From the cell containing the given text, extract its center point as [x, y] coordinate. 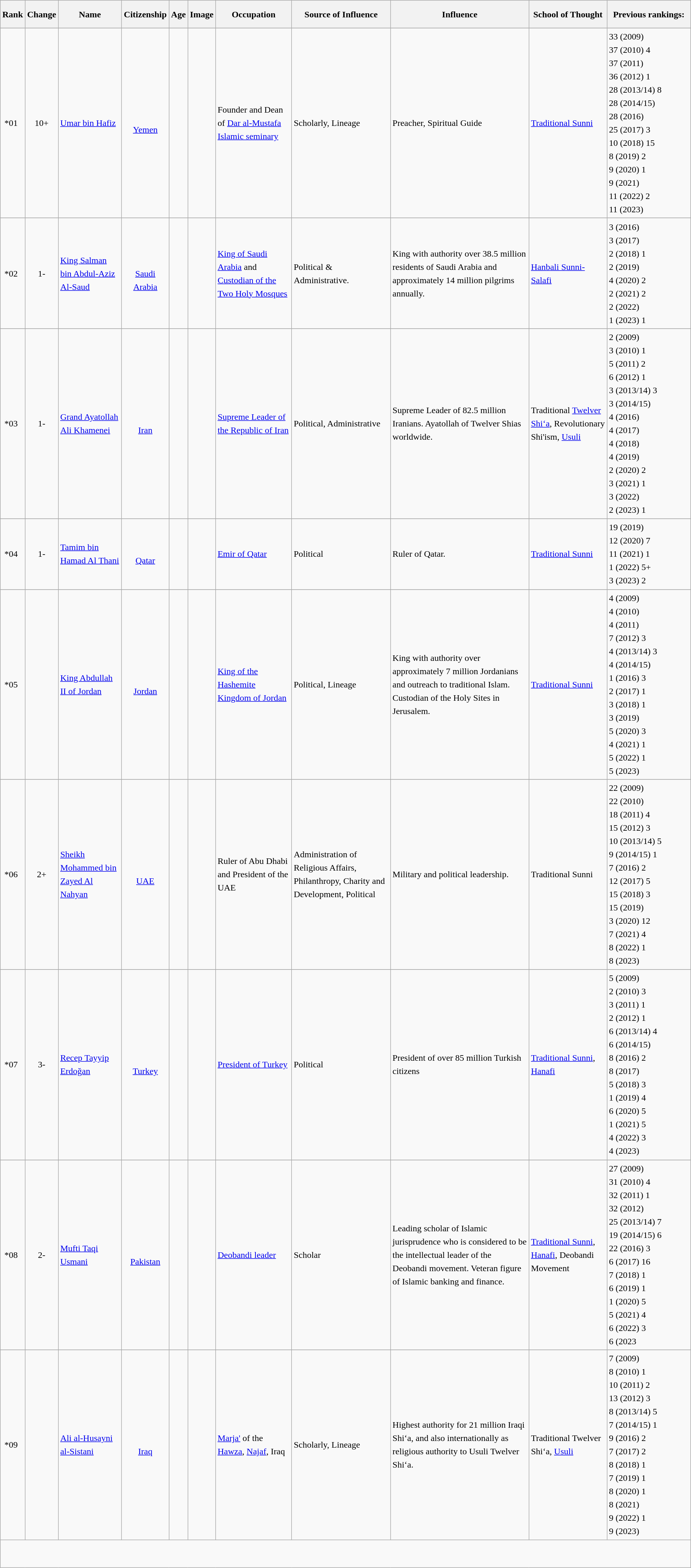
President of over 85 million Turkish citizens [460, 1065]
Preacher, Spiritual Guide [460, 123]
*07 [13, 1065]
*04 [13, 554]
Traditional Twelver Shi‘a, Revolutionary Shi'ism, Usuli [568, 424]
Deobandi leader [254, 1255]
Saudi Arabia [145, 273]
King Abdullah II of Jordan [90, 685]
King of Saudi Arabia and Custodian of the Two Holy Mosques [254, 273]
Marja' of the Hawza, Najaf, Iraq [254, 1445]
19 (2019)12 (2020) 711 (2021) 11 (2022) 5+3 (2023) 2 [649, 554]
Administration of Religious Affairs, Philanthropy, Charity and Development, Political [341, 874]
Founder and Dean of Dar al-Mustafa Islamic seminary [254, 123]
Grand Ayatollah Ali Khamenei [90, 424]
Yemen [145, 123]
Occupation [254, 14]
King with authority over approximately 7 million Jordanians and outreach to traditional Islam. Custodian of the Holy Sites in Jerusalem. [460, 685]
Turkey [145, 1065]
Previous rankings: [649, 14]
Age [179, 14]
Tamim bin Hamad Al Thani [90, 554]
*03 [13, 424]
Scholar [341, 1255]
Qatar [145, 554]
Military and political leadership. [460, 874]
Political, Administrative [341, 424]
Citizenship [145, 14]
Pakistan [145, 1255]
3 (2016) 3 (2017) 2 (2018) 12 (2019) 4 (2020) 22 (2021) 22 (2022) 1 (2023) 1 [649, 273]
*05 [13, 685]
Political, Lineage [341, 685]
*09 [13, 1445]
Rank [13, 14]
King with authority over 38.5 million residents of Saudi Arabia and approximately 14 million pilgrims annually. [460, 273]
2 (2009)3 (2010) 15 (2011) 26 (2012) 13 (2013/14) 33 (2014/15) 4 (2016) 4 (2017) 4 (2018) 4 (2019) 2 (2020) 23 (2021) 13 (2022) 2 (2023) 1 [649, 424]
5 (2009)2 (2010) 33 (2011) 12 (2012) 16 (2013/14) 46 (2014/15) 8 (2016) 2 8 (2017) 5 (2018) 3 1 (2019) 4 6 (2020) 51 (2021) 54 (2022) 34 (2023) [649, 1065]
King of the Hashemite Kingdom of Jordan [254, 685]
*06 [13, 874]
Recep Tayyip Erdoğan [90, 1065]
Influence [460, 14]
Ruler of Abu Dhabi and President of the UAE [254, 874]
Name [90, 14]
UAE [145, 874]
School of Thought [568, 14]
10+ [42, 123]
Supreme Leader of 82.5 million Iranians. Ayatollah of Twelver Shias worldwide. [460, 424]
22 (2009)22 (2010) 18 (2011) 415 (2012) 310 (2013/14) 59 (2014/15) 17 (2016) 212 (2017) 515 (2018) 315 (2019) 3 (2020) 127 (2021) 48 (2022) 18 (2023) [649, 874]
*01 [13, 123]
Mufti Taqi Usmani [90, 1255]
President of Turkey [254, 1065]
Supreme Leader of the Republic of Iran [254, 424]
Sheikh Mohammed bin Zayed Al Nahyan [90, 874]
Ali al-Husayni al-Sistani [90, 1445]
3- [42, 1065]
Traditional Sunni, Hanafi, Deobandi Movement [568, 1255]
Highest authority for 21 million Iraqi Shi‘a, and also internationally as religious authority to Usuli Twelver Shi‘a. [460, 1445]
Emir of Qatar [254, 554]
Change [42, 14]
Source of Influence [341, 14]
2+ [42, 874]
*02 [13, 273]
2- [42, 1255]
Umar bin Hafiz [90, 123]
Hanbali Sunni-Salafi [568, 273]
Image [202, 14]
King Salman bin Abdul-Aziz Al-Saud [90, 273]
4 (2009)4 (2010) 4 (2011) 7 (2012) 34 (2013/14) 34 (2014/15) 1 (2016) 3 2 (2017) 13 (2018) 13 (2019) 5 (2020) 34 (2021) 15 (2022) 15 (2023) [649, 685]
27 (2009)31 (2010) 432 (2011) 132 (2012) 25 (2013/14) 719 (2014/15) 622 (2016) 36 (2017) 167 (2018) 16 (2019) 11 (2020) 55 (2021) 46 (2022) 36 (2023 [649, 1255]
Iraq [145, 1445]
Jordan [145, 685]
*08 [13, 1255]
Traditional Sunni, Hanafi [568, 1065]
Political & Administrative. [341, 273]
7 (2009)8 (2010) 110 (2011) 213 (2012) 38 (2013/14) 57 (2014/15) 19 (2016) 2 7 (2017) 28 (2018) 17 (2019) 18 (2020) 18 (2021) 9 (2022) 19 (2023) [649, 1445]
Ruler of Qatar. [460, 554]
Iran [145, 424]
Traditional Twelver Shi‘a, Usuli [568, 1445]
